Extract the [x, y] coordinate from the center of the cell holding the provided text.  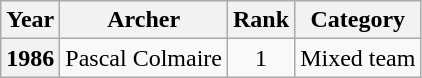
Archer [144, 20]
Category [358, 20]
1 [262, 58]
Mixed team [358, 58]
Year [30, 20]
Rank [262, 20]
1986 [30, 58]
Pascal Colmaire [144, 58]
